Locate the cell with the specified text and output its [x, y] center coordinate. 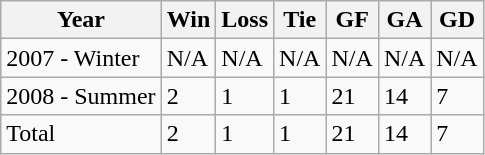
2008 - Summer [81, 96]
GD [457, 20]
GA [404, 20]
Tie [300, 20]
Year [81, 20]
2007 - Winter [81, 58]
Win [188, 20]
Total [81, 134]
Loss [245, 20]
GF [352, 20]
